Extract the (x, y) coordinate from the center of the cell holding the provided text.  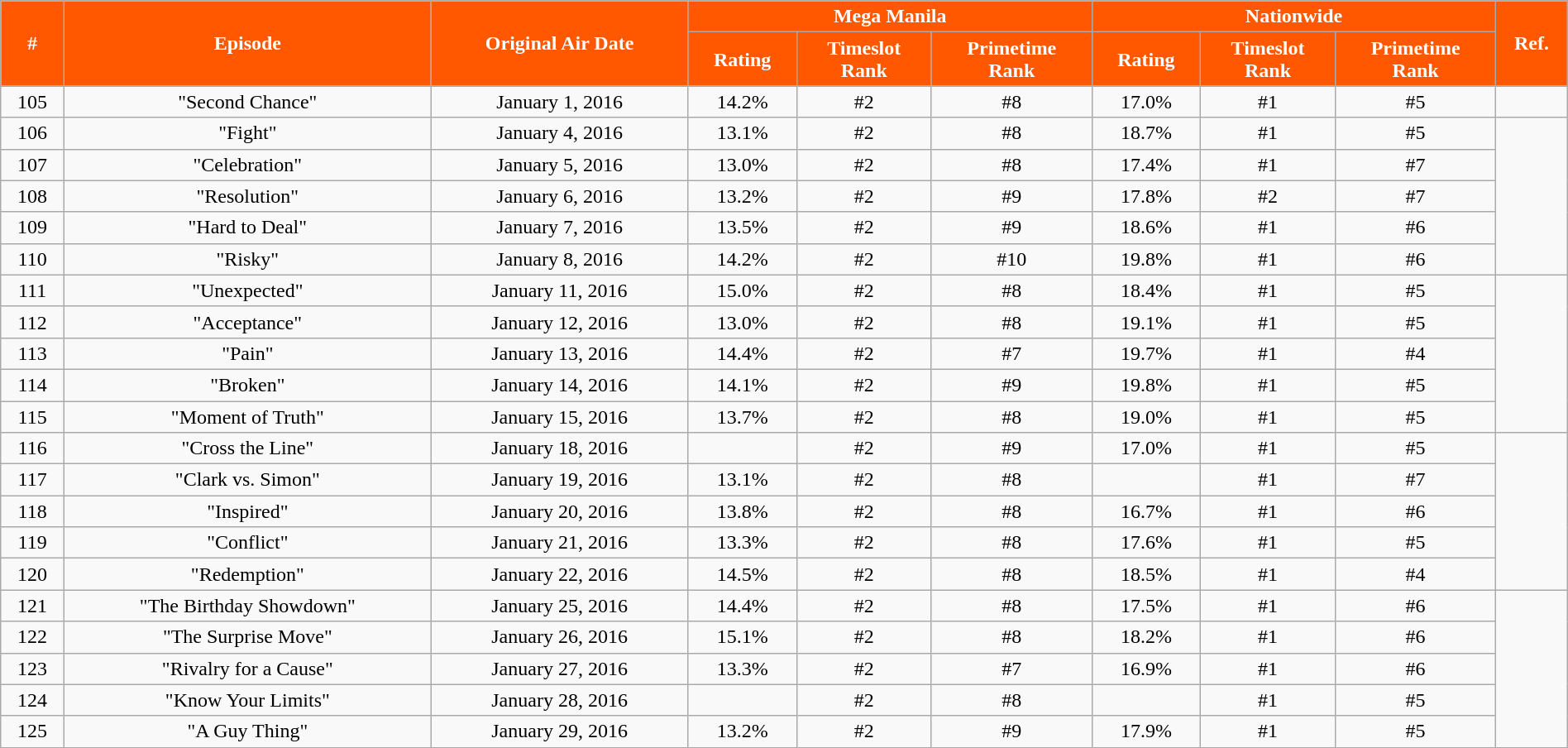
January 1, 2016 (559, 102)
15.0% (743, 290)
115 (33, 416)
"Resolution" (248, 196)
#10 (1011, 259)
"Redemption" (248, 574)
19.1% (1146, 322)
January 5, 2016 (559, 165)
January 20, 2016 (559, 511)
January 11, 2016 (559, 290)
January 8, 2016 (559, 259)
"Fight" (248, 133)
18.5% (1146, 574)
105 (33, 102)
January 15, 2016 (559, 416)
January 22, 2016 (559, 574)
13.5% (743, 228)
14.5% (743, 574)
112 (33, 322)
"Inspired" (248, 511)
17.4% (1146, 165)
125 (33, 731)
"Acceptance" (248, 322)
January 19, 2016 (559, 480)
"Know Your Limits" (248, 700)
"Celebration" (248, 165)
110 (33, 259)
Original Air Date (559, 43)
January 26, 2016 (559, 637)
18.7% (1146, 133)
"Clark vs. Simon" (248, 480)
January 12, 2016 (559, 322)
"Conflict" (248, 543)
# (33, 43)
16.9% (1146, 669)
17.5% (1146, 606)
124 (33, 700)
120 (33, 574)
17.9% (1146, 731)
January 29, 2016 (559, 731)
January 28, 2016 (559, 700)
January 4, 2016 (559, 133)
13.7% (743, 416)
"Unexpected" (248, 290)
January 27, 2016 (559, 669)
118 (33, 511)
"The Surprise Move" (248, 637)
122 (33, 637)
"Broken" (248, 385)
106 (33, 133)
Nationwide (1293, 17)
January 21, 2016 (559, 543)
121 (33, 606)
Ref. (1532, 43)
18.4% (1146, 290)
116 (33, 448)
107 (33, 165)
17.8% (1146, 196)
"Risky" (248, 259)
19.7% (1146, 353)
18.2% (1146, 637)
17.6% (1146, 543)
January 13, 2016 (559, 353)
January 18, 2016 (559, 448)
13.8% (743, 511)
114 (33, 385)
January 14, 2016 (559, 385)
18.6% (1146, 228)
"Second Chance" (248, 102)
15.1% (743, 637)
"Hard to Deal" (248, 228)
"Cross the Line" (248, 448)
"The Birthday Showdown" (248, 606)
"Moment of Truth" (248, 416)
108 (33, 196)
16.7% (1146, 511)
January 6, 2016 (559, 196)
113 (33, 353)
January 25, 2016 (559, 606)
14.1% (743, 385)
123 (33, 669)
"Pain" (248, 353)
Mega Manila (890, 17)
19.0% (1146, 416)
109 (33, 228)
"Rivalry for a Cause" (248, 669)
119 (33, 543)
111 (33, 290)
"A Guy Thing" (248, 731)
Episode (248, 43)
January 7, 2016 (559, 228)
117 (33, 480)
